Detect which cell encompasses the target text, then output its [X, Y] center coordinate. 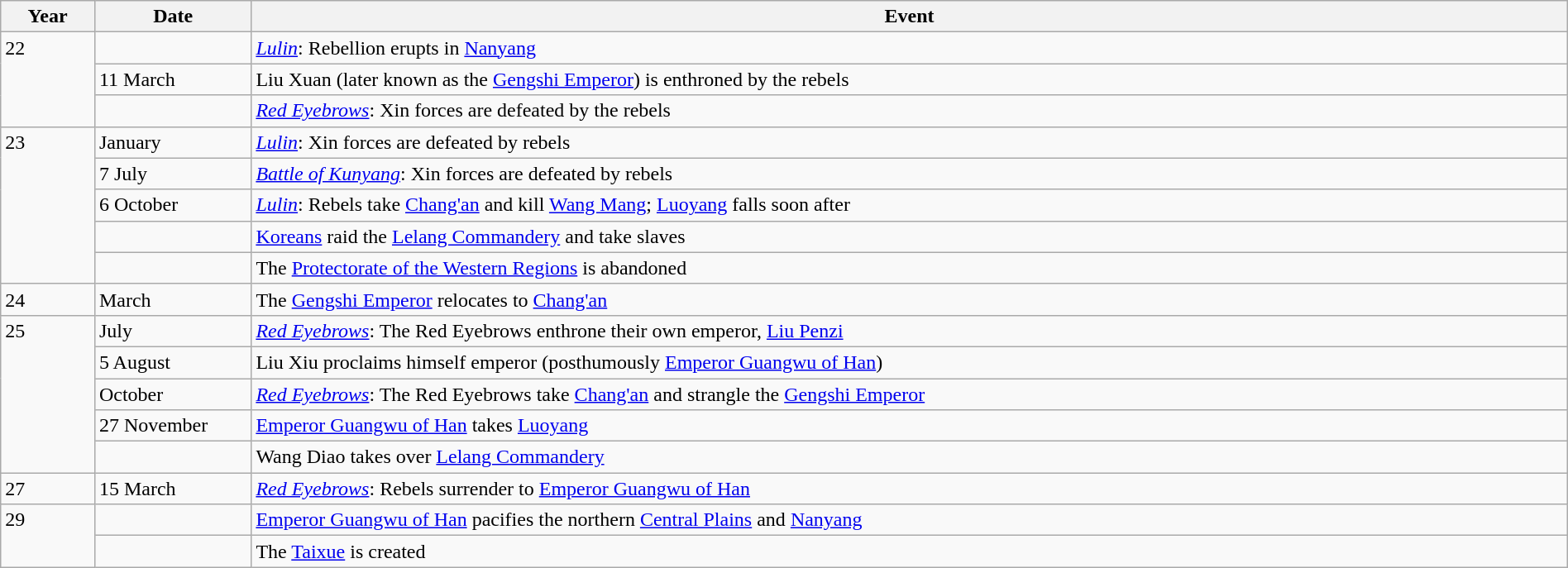
Liu Xuan (later known as the Gengshi Emperor) is enthroned by the rebels [910, 79]
Emperor Guangwu of Han takes Luoyang [910, 426]
March [172, 299]
15 March [172, 489]
Red Eyebrows: Xin forces are defeated by the rebels [910, 111]
27 [48, 489]
October [172, 394]
Event [910, 17]
27 November [172, 426]
Battle of Kunyang: Xin forces are defeated by rebels [910, 174]
January [172, 142]
11 March [172, 79]
6 October [172, 205]
Liu Xiu proclaims himself emperor (posthumously Emperor Guangwu of Han) [910, 362]
Koreans raid the Lelang Commandery and take slaves [910, 236]
7 July [172, 174]
Date [172, 17]
5 August [172, 362]
25 [48, 394]
Emperor Guangwu of Han pacifies the northern Central Plains and Nanyang [910, 520]
29 [48, 536]
Lulin: Rebellion erupts in Nanyang [910, 48]
The Protectorate of the Western Regions is abandoned [910, 268]
24 [48, 299]
The Gengshi Emperor relocates to Chang'an [910, 299]
Red Eyebrows: The Red Eyebrows enthrone their own emperor, Liu Penzi [910, 331]
The Taixue is created [910, 551]
Red Eyebrows: The Red Eyebrows take Chang'an and strangle the Gengshi Emperor [910, 394]
23 [48, 205]
Lulin: Xin forces are defeated by rebels [910, 142]
July [172, 331]
22 [48, 79]
Lulin: Rebels take Chang'an and kill Wang Mang; Luoyang falls soon after [910, 205]
Year [48, 17]
Wang Diao takes over Lelang Commandery [910, 457]
Red Eyebrows: Rebels surrender to Emperor Guangwu of Han [910, 489]
